Return the (X, Y) coordinate for the center point of the cell that contains the specified text.  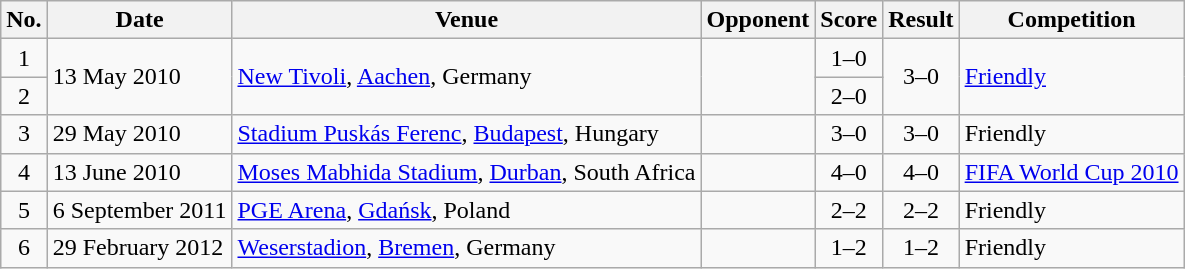
1–0 (849, 58)
Score (849, 20)
No. (24, 20)
Competition (1072, 20)
New Tivoli, Aachen, Germany (466, 77)
13 June 2010 (140, 172)
29 May 2010 (140, 134)
Venue (466, 20)
FIFA World Cup 2010 (1072, 172)
4 (24, 172)
PGE Arena, Gdańsk, Poland (466, 210)
6 September 2011 (140, 210)
5 (24, 210)
2–0 (849, 96)
Result (921, 20)
Moses Mabhida Stadium, Durban, South Africa (466, 172)
3 (24, 134)
Date (140, 20)
Weserstadion, Bremen, Germany (466, 248)
Stadium Puskás Ferenc, Budapest, Hungary (466, 134)
29 February 2012 (140, 248)
Opponent (758, 20)
1 (24, 58)
13 May 2010 (140, 77)
6 (24, 248)
2 (24, 96)
